Output the [X, Y] coordinate of the center of the cell containing the given text.  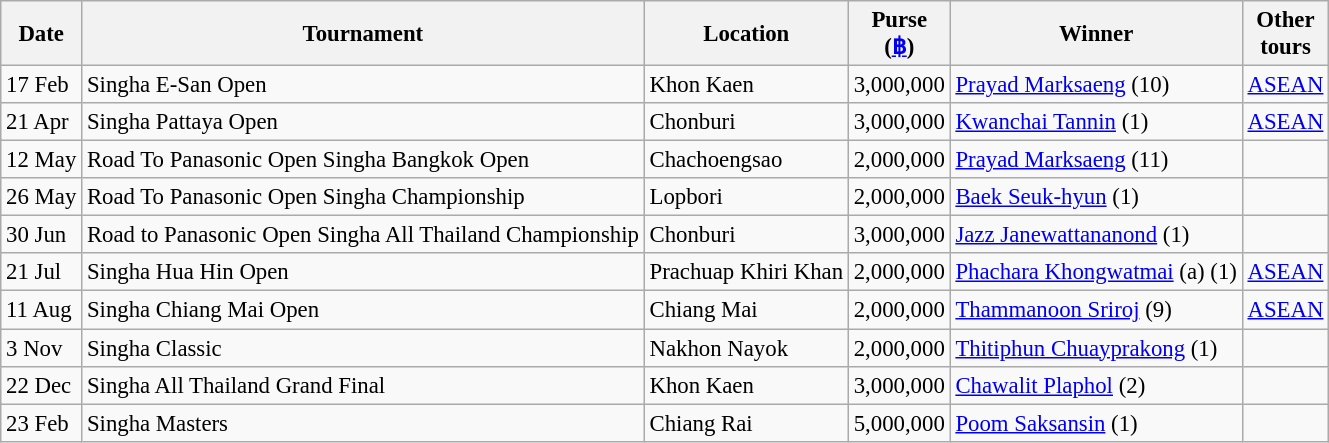
Purse(฿) [899, 34]
21 Apr [42, 122]
Chiang Mai [746, 310]
Winner [1096, 34]
12 May [42, 160]
26 May [42, 197]
Chiang Rai [746, 423]
Othertours [1286, 34]
3 Nov [42, 348]
23 Feb [42, 423]
5,000,000 [899, 423]
17 Feb [42, 85]
Singha E-San Open [364, 85]
Thammanoon Sriroj (9) [1096, 310]
Road To Panasonic Open Singha Championship [364, 197]
Singha Classic [364, 348]
Thitiphun Chuayprakong (1) [1096, 348]
Jazz Janewattananond (1) [1096, 235]
Tournament [364, 34]
Kwanchai Tannin (1) [1096, 122]
Baek Seuk-hyun (1) [1096, 197]
Location [746, 34]
11 Aug [42, 310]
22 Dec [42, 385]
30 Jun [42, 235]
Chawalit Plaphol (2) [1096, 385]
Singha Masters [364, 423]
Nakhon Nayok [746, 348]
Singha Pattaya Open [364, 122]
Prayad Marksaeng (10) [1096, 85]
Road To Panasonic Open Singha Bangkok Open [364, 160]
Date [42, 34]
Road to Panasonic Open Singha All Thailand Championship [364, 235]
21 Jul [42, 273]
Poom Saksansin (1) [1096, 423]
Chachoengsao [746, 160]
Singha Chiang Mai Open [364, 310]
Prachuap Khiri Khan [746, 273]
Phachara Khongwatmai (a) (1) [1096, 273]
Lopbori [746, 197]
Prayad Marksaeng (11) [1096, 160]
Singha All Thailand Grand Final [364, 385]
Singha Hua Hin Open [364, 273]
